Detect which cell encompasses the target text, then output its (x, y) center coordinate. 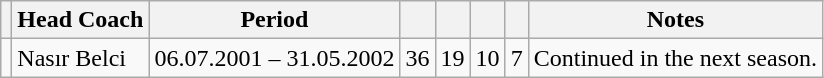
10 (488, 58)
06.07.2001 – 31.05.2002 (274, 58)
Period (274, 20)
Notes (675, 20)
19 (452, 58)
36 (418, 58)
7 (516, 58)
Continued in the next season. (675, 58)
Nasır Belci (80, 58)
Head Coach (80, 20)
